Extract the (x, y) coordinate from the center of the cell holding the provided text.  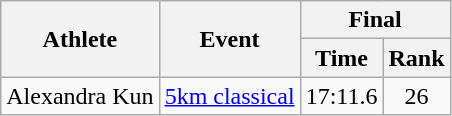
17:11.6 (342, 96)
Alexandra Kun (80, 96)
Event (230, 39)
Rank (416, 58)
5km classical (230, 96)
26 (416, 96)
Final (375, 20)
Athlete (80, 39)
Time (342, 58)
